Extract the [X, Y] coordinate from the center of the cell holding the provided text.  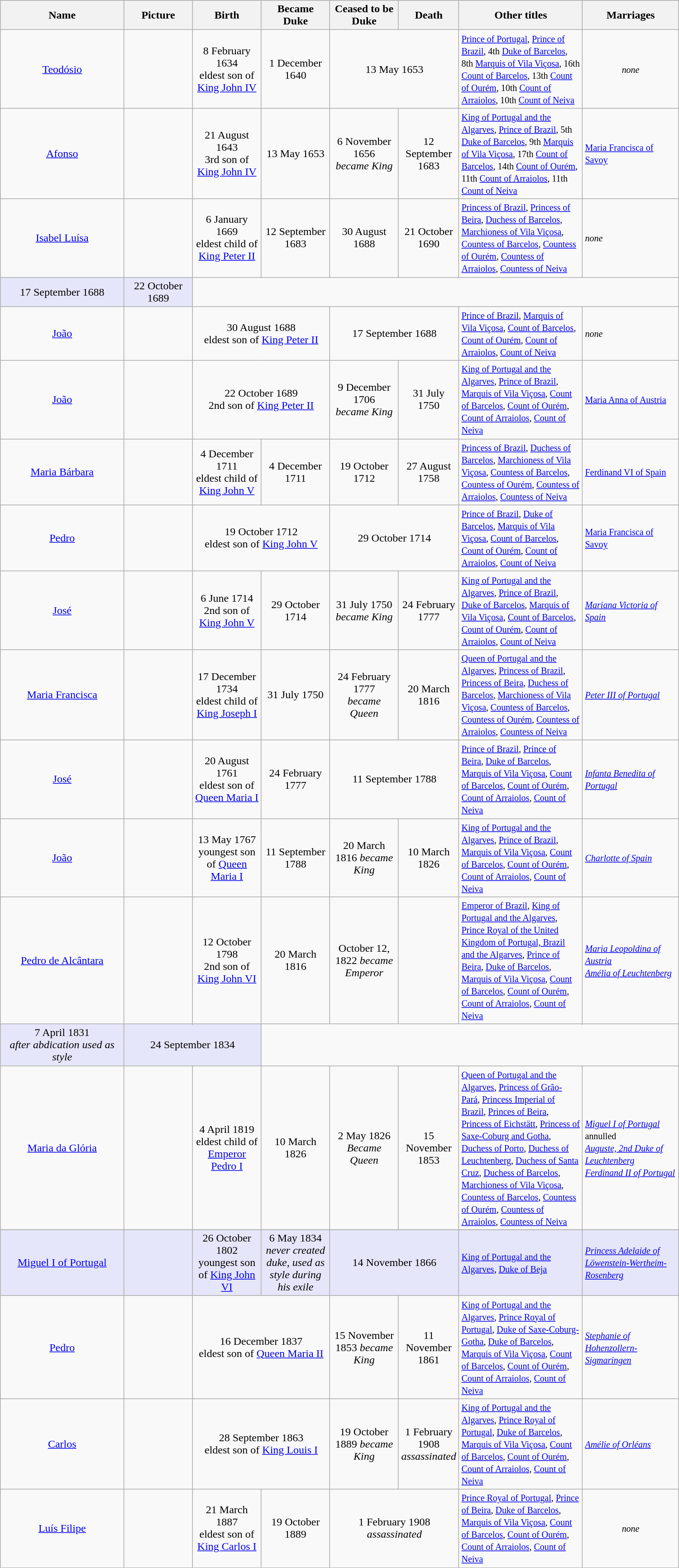
28 September 1863 eldest son of King Louis I [261, 1444]
6 November 1656became King [364, 153]
Maria Leopoldina of AustriaAmélia of Leuchtenberg [631, 961]
16 December 1837eldest son of Queen Maria II [261, 1347]
Became Duke [296, 15]
6 May 1834never created duke, used as style during his exile [296, 1263]
20 March 1816 became King [364, 858]
Name [62, 15]
Infanta Benedita of Portugal [631, 779]
Isabel Luísa [62, 238]
2 May 1826 Became Queen [364, 1148]
1 December 1640 [296, 69]
Ceased to be Duke [364, 15]
19 October 1889 became King [364, 1444]
9 December 1706became King [364, 399]
Ferdinand VI of Spain [631, 472]
Pedro de Alcântara [62, 961]
Maria Francisca [62, 695]
19 October 1712 [364, 472]
Afonso [62, 153]
Maria da Glória [62, 1148]
27 August 1758 [429, 472]
17 December 1734 eldest child of King Joseph I [227, 695]
4 December 1711 [296, 472]
Charlotte of Spain [631, 858]
24 September 1834 [193, 1045]
15 November 1853 became King [364, 1347]
11 November 1861 [429, 1347]
Picture [158, 15]
Princess Adelaide of Löwenstein-Wertheim-Rosenberg [631, 1263]
Birth [227, 15]
Miguel I of Portugal [62, 1263]
6 June 17142nd son of King John V [227, 610]
26 October 1802youngest son of King John VI [227, 1263]
King of Portugal and the Algarves, Duke of Beja [521, 1263]
19 October 1712 eldest son of King John V [261, 538]
Luís Filipe [62, 1529]
7 April 1831after abdication used as style [62, 1045]
October 12, 1822 became Emperor [364, 961]
Miguel I of Portugal annulled Auguste, 2nd Duke of LeuchtenbergFerdinand II of Portugal [631, 1148]
Prince of Brazil, Duke of Barcelos, Marquis of Vila Viçosa, Count of Barcelos, Count of Ourém, Count of Arraiolos, Count of Neiva [521, 538]
Stephanie of Hohenzollern-Sigmaringen [631, 1347]
4 December 1711 eldest child of King John V [227, 472]
Carlos [62, 1444]
Mariana Victoria of Spain [631, 610]
Amélie of Orléans [631, 1444]
30 August 1688 [364, 238]
24 February 1777became Queen [364, 695]
22 October 1689 [158, 292]
Peter III of Portugal [631, 695]
15 November 1853 [429, 1148]
21 October 1690 [429, 238]
21 March 1887eldest son of King Carlos I [227, 1529]
14 November 1866 [395, 1263]
Death [429, 15]
Maria Anna of Austria [631, 399]
Other titles [521, 15]
21 August 1643 3rd son of King John IV [227, 153]
30 August 1688 eldest son of King Peter II [261, 333]
12 October 17982nd son of King John VI [227, 961]
20 August 1761eldest son of Queen Maria I [227, 779]
6 January 1669 eldest child of King Peter II [227, 238]
8 February 1634 eldest son of King John IV [227, 69]
Prince of Brazil, Prince of Beira, Duke of Barcelos, Marquis of Vila Viçosa, Count of Barcelos, Count of Ourém, Count of Arraiolos, Count of Neiva [521, 779]
13 May 1767youngest son of Queen Maria I [227, 858]
Teodósio [62, 69]
Maria Bárbara [62, 472]
Prince of Brazil, Marquis of Vila Viçosa, Count of Barcelos, Count of Ourém, Count of Arraiolos, Count of Neiva [521, 333]
19 October 1889 [296, 1529]
22 October 16892nd son of King Peter II [261, 399]
4 April 1819eldest child of Emperor Pedro I [227, 1148]
Marriages [631, 15]
31 July 1750became King [364, 610]
